Locate the cell with the specified text and output its (X, Y) center coordinate. 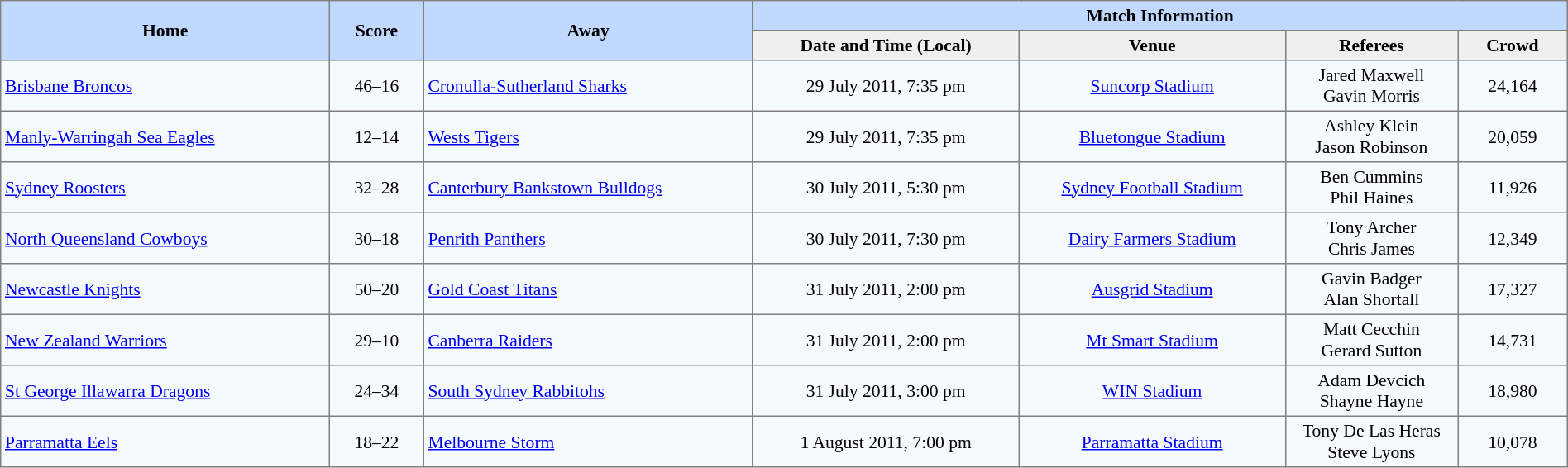
Venue (1152, 45)
1 August 2011, 7:00 pm (886, 442)
14,731 (1513, 340)
46–16 (377, 86)
Tony ArcherChris James (1371, 238)
24–34 (377, 391)
Gold Coast Titans (588, 289)
Ausgrid Stadium (1152, 289)
Jared MaxwellGavin Morris (1371, 86)
30 July 2011, 7:30 pm (886, 238)
Canberra Raiders (588, 340)
Parramatta Eels (165, 442)
Match Information (1159, 16)
Dairy Farmers Stadium (1152, 238)
Cronulla-Sutherland Sharks (588, 86)
Parramatta Stadium (1152, 442)
WIN Stadium (1152, 391)
Date and Time (Local) (886, 45)
Suncorp Stadium (1152, 86)
31 July 2011, 3:00 pm (886, 391)
Newcastle Knights (165, 289)
10,078 (1513, 442)
Referees (1371, 45)
Gavin BadgerAlan Shortall (1371, 289)
Ben CumminsPhil Haines (1371, 188)
Wests Tigers (588, 136)
Home (165, 31)
20,059 (1513, 136)
Canterbury Bankstown Bulldogs (588, 188)
Melbourne Storm (588, 442)
Away (588, 31)
29–10 (377, 340)
Crowd (1513, 45)
30 July 2011, 5:30 pm (886, 188)
11,926 (1513, 188)
New Zealand Warriors (165, 340)
Sydney Football Stadium (1152, 188)
Penrith Panthers (588, 238)
Bluetongue Stadium (1152, 136)
Manly-Warringah Sea Eagles (165, 136)
Matt CecchinGerard Sutton (1371, 340)
18,980 (1513, 391)
Mt Smart Stadium (1152, 340)
South Sydney Rabbitohs (588, 391)
Brisbane Broncos (165, 86)
32–28 (377, 188)
30–18 (377, 238)
24,164 (1513, 86)
Adam DevcichShayne Hayne (1371, 391)
Sydney Roosters (165, 188)
North Queensland Cowboys (165, 238)
17,327 (1513, 289)
Tony De Las HerasSteve Lyons (1371, 442)
Ashley KleinJason Robinson (1371, 136)
12–14 (377, 136)
18–22 (377, 442)
Score (377, 31)
St George Illawarra Dragons (165, 391)
12,349 (1513, 238)
50–20 (377, 289)
